Search for the cell housing the specified text and yield its (x, y) center coordinate. 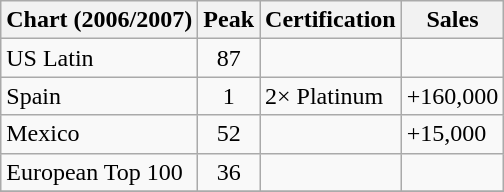
Sales (452, 20)
36 (229, 172)
US Latin (100, 58)
2× Platinum (331, 96)
Chart (2006/2007) (100, 20)
1 (229, 96)
+160,000 (452, 96)
+15,000 (452, 134)
52 (229, 134)
Mexico (100, 134)
Peak (229, 20)
Spain (100, 96)
European Top 100 (100, 172)
87 (229, 58)
Certification (331, 20)
